Provide the [X, Y] coordinate of the cell's center where the given text is located.  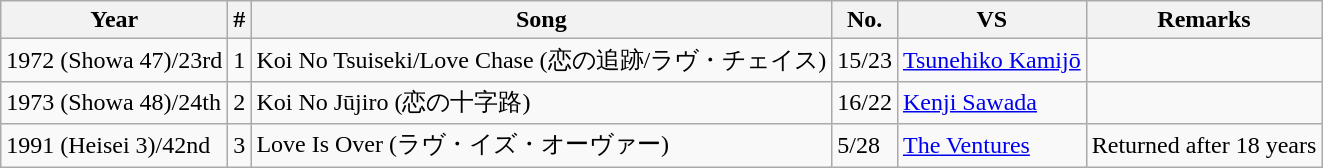
Tsunehiko Kamijō [992, 60]
Love Is Over (ラヴ・イズ・オーヴァー) [542, 146]
The Ventures [992, 146]
No. [865, 20]
3 [240, 146]
Returned after 18 years [1204, 146]
Koi No Jūjiro (恋の十字路) [542, 102]
Year [114, 20]
Song [542, 20]
1972 (Showa 47)/23rd [114, 60]
Remarks [1204, 20]
15/23 [865, 60]
Koi No Tsuiseki/Love Chase (恋の追跡/ラヴ・チェイス) [542, 60]
VS [992, 20]
1973 (Showa 48)/24th [114, 102]
1 [240, 60]
2 [240, 102]
# [240, 20]
Kenji Sawada [992, 102]
5/28 [865, 146]
16/22 [865, 102]
1991 (Heisei 3)/42nd [114, 146]
